Return (x, y) of the center of cell containing provided text 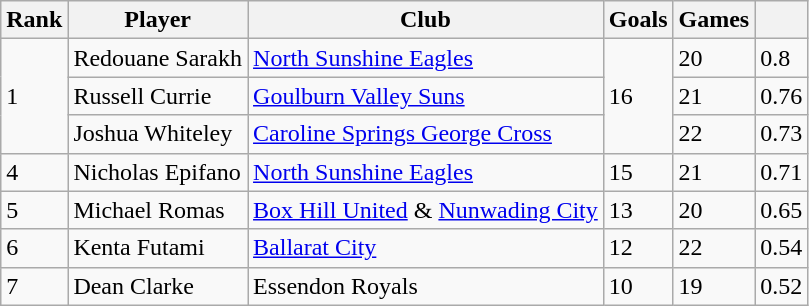
5 (34, 210)
0.65 (782, 210)
0.73 (782, 134)
Essendon Royals (426, 286)
Goals (638, 20)
13 (638, 210)
Ballarat City (426, 248)
Russell Currie (158, 96)
0.52 (782, 286)
15 (638, 172)
4 (34, 172)
Box Hill United & Nunwading City (426, 210)
Dean Clarke (158, 286)
Rank (34, 20)
6 (34, 248)
Club (426, 20)
Redouane Sarakh (158, 58)
0.54 (782, 248)
7 (34, 286)
0.8 (782, 58)
Kenta Futami (158, 248)
0.71 (782, 172)
Michael Romas (158, 210)
0.76 (782, 96)
Games (714, 20)
Goulburn Valley Suns (426, 96)
16 (638, 96)
Nicholas Epifano (158, 172)
Caroline Springs George Cross (426, 134)
1 (34, 96)
19 (714, 286)
Joshua Whiteley (158, 134)
Player (158, 20)
10 (638, 286)
12 (638, 248)
